Pinpoint the cell where the given text exists, returning its (X, Y) midpoint coordinate. 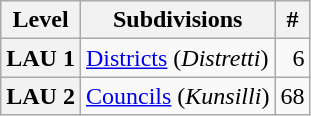
68 (292, 96)
Councils (Kunsilli) (177, 96)
Districts (Distretti) (177, 58)
Level (41, 20)
6 (292, 58)
LAU 1 (41, 58)
LAU 2 (41, 96)
Subdivisions (177, 20)
# (292, 20)
